Search for the cell housing the specified text and yield its [X, Y] center coordinate. 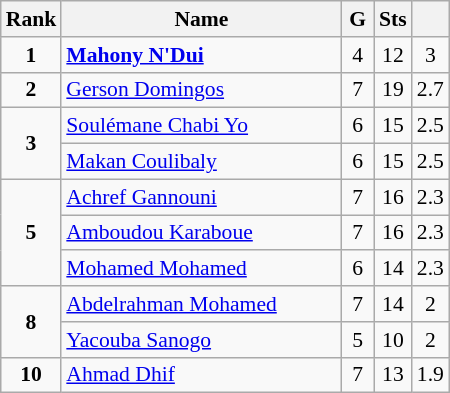
1.9 [430, 375]
1 [32, 55]
8 [32, 322]
2.7 [430, 90]
Name [201, 19]
Mahony N'Dui [201, 55]
13 [393, 375]
Amboudou Karaboue [201, 233]
Makan Coulibaly [201, 162]
Mohamed Mohamed [201, 269]
Soulémane Chabi Yo [201, 126]
Yacouba Sanogo [201, 340]
19 [393, 90]
G [358, 19]
Gerson Domingos [201, 90]
12 [393, 55]
Achref Gannouni [201, 197]
Ahmad Dhif [201, 375]
Sts [393, 19]
Rank [32, 19]
Abdelrahman Mohamed [201, 304]
4 [358, 55]
